Scan for the cell matching the given text and deliver its [x, y] coordinate at center. 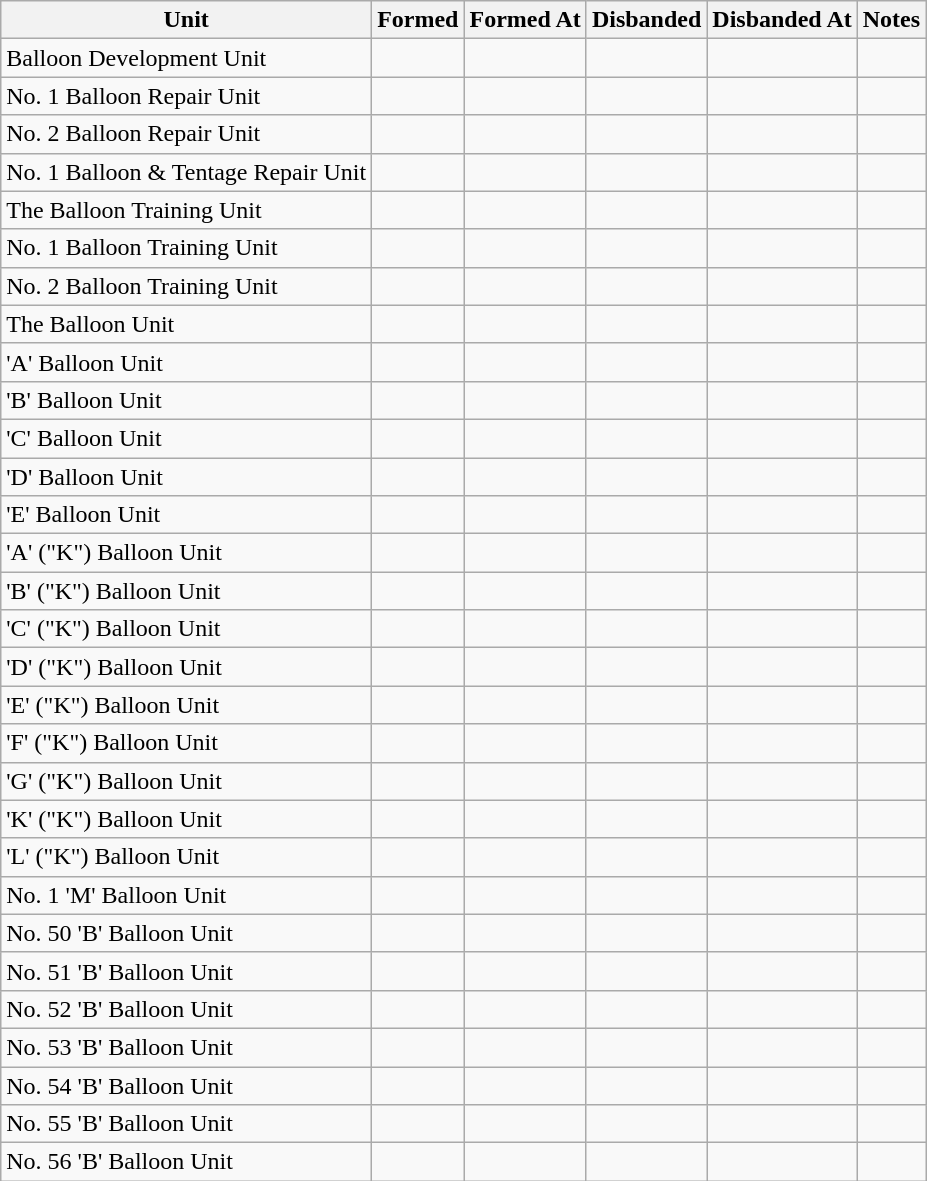
The Balloon Unit [186, 324]
No. 1 Balloon Training Unit [186, 248]
'A' ("K") Balloon Unit [186, 553]
No. 2 Balloon Training Unit [186, 286]
'K' ("K") Balloon Unit [186, 819]
Notes [891, 20]
No. 51 'B' Balloon Unit [186, 971]
Unit [186, 20]
No. 55 'B' Balloon Unit [186, 1124]
The Balloon Training Unit [186, 210]
No. 53 'B' Balloon Unit [186, 1047]
'A' Balloon Unit [186, 362]
'E' ("K") Balloon Unit [186, 705]
Formed [418, 20]
No. 1 'M' Balloon Unit [186, 895]
'C' Balloon Unit [186, 438]
Disbanded At [782, 20]
No. 56 'B' Balloon Unit [186, 1162]
No. 1 Balloon Repair Unit [186, 96]
No. 54 'B' Balloon Unit [186, 1085]
No. 50 'B' Balloon Unit [186, 933]
'L' ("K") Balloon Unit [186, 857]
Formed At [525, 20]
Disbanded [646, 20]
Balloon Development Unit [186, 58]
'E' Balloon Unit [186, 515]
'F' ("K") Balloon Unit [186, 743]
'G' ("K") Balloon Unit [186, 781]
No. 1 Balloon & Tentage Repair Unit [186, 172]
'D' ("K") Balloon Unit [186, 667]
'D' Balloon Unit [186, 477]
'B' Balloon Unit [186, 400]
No. 52 'B' Balloon Unit [186, 1009]
'B' ("K") Balloon Unit [186, 591]
'C' ("K") Balloon Unit [186, 629]
No. 2 Balloon Repair Unit [186, 134]
